Return [X, Y] of the center of cell containing provided text 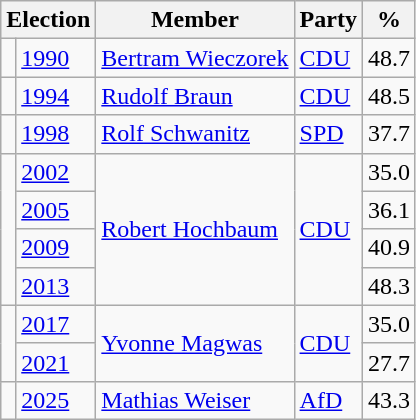
48.5 [388, 96]
2021 [56, 362]
1998 [56, 134]
Election [48, 20]
1990 [56, 58]
Robert Hochbaum [195, 229]
Rolf Schwanitz [195, 134]
Bertram Wieczorek [195, 58]
Rudolf Braun [195, 96]
2017 [56, 324]
2005 [56, 210]
40.9 [388, 248]
2002 [56, 172]
2009 [56, 248]
2013 [56, 286]
36.1 [388, 210]
% [388, 20]
Party [328, 20]
SPD [328, 134]
Member [195, 20]
48.7 [388, 58]
43.3 [388, 400]
27.7 [388, 362]
1994 [56, 96]
Yvonne Magwas [195, 343]
37.7 [388, 134]
2025 [56, 400]
48.3 [388, 286]
AfD [328, 400]
Mathias Weiser [195, 400]
